Pinpoint the cell where the given text exists, returning its (x, y) midpoint coordinate. 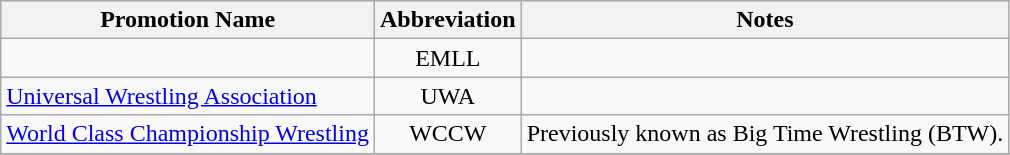
Promotion Name (188, 20)
UWA (448, 96)
WCCW (448, 134)
EMLL (448, 58)
Notes (765, 20)
Abbreviation (448, 20)
Previously known as Big Time Wrestling (BTW). (765, 134)
World Class Championship Wrestling (188, 134)
Universal Wrestling Association (188, 96)
